From the cell containing the given text, extract its center point as (x, y) coordinate. 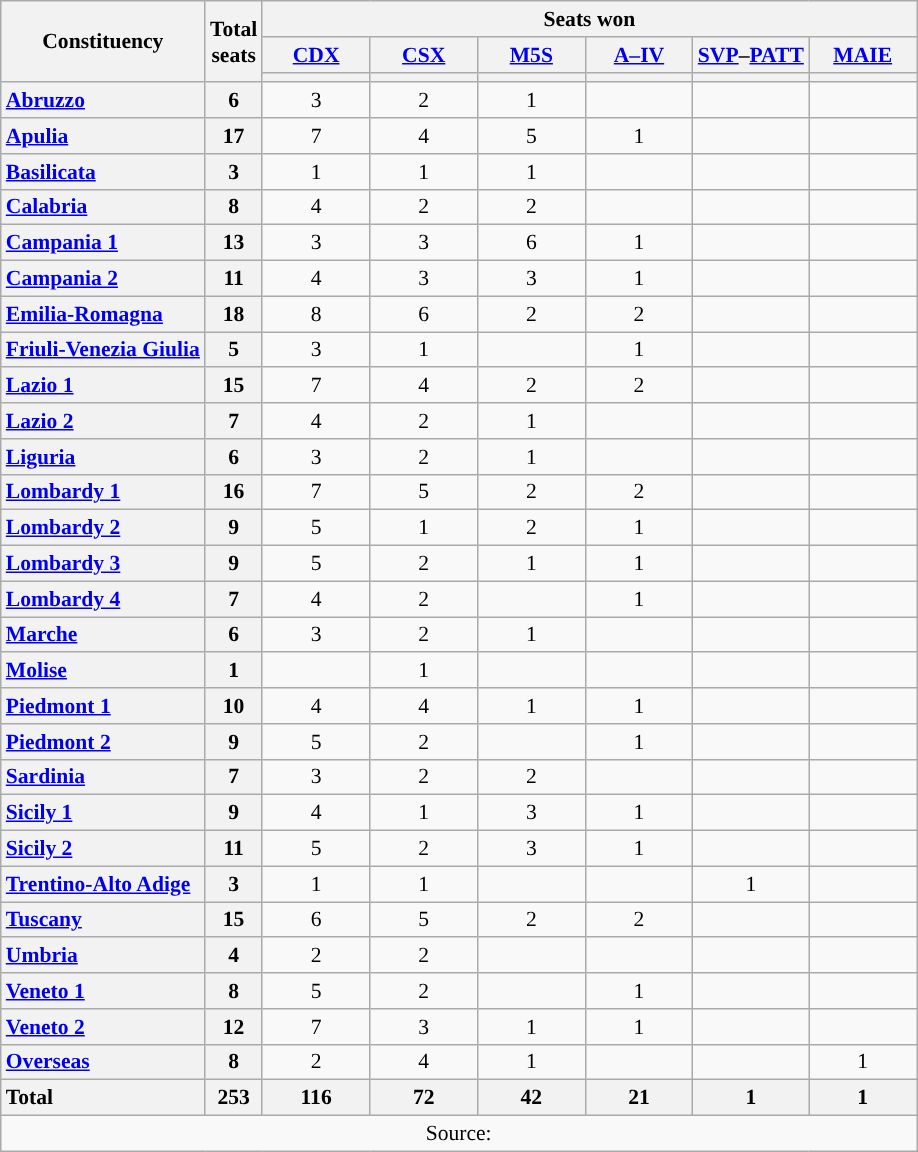
Sicily 2 (103, 849)
Overseas (103, 1062)
CSX (424, 55)
Umbria (103, 956)
16 (234, 492)
Emilia-Romagna (103, 314)
Lombardy 1 (103, 492)
116 (316, 1098)
MAIE (863, 55)
Sicily 1 (103, 813)
CDX (316, 55)
Lombardy 4 (103, 599)
Liguria (103, 457)
Campania 1 (103, 243)
Marche (103, 635)
Piedmont 2 (103, 742)
Trentino-Alto Adige (103, 884)
253 (234, 1098)
Veneto 2 (103, 1027)
10 (234, 706)
18 (234, 314)
SVP–PATT (751, 55)
Totalseats (234, 42)
M5S (532, 55)
Seats won (589, 19)
Abruzzo (103, 101)
Piedmont 1 (103, 706)
17 (234, 136)
Total (103, 1098)
A–IV (639, 55)
Sardinia (103, 777)
Basilicata (103, 172)
72 (424, 1098)
Constituency (103, 42)
Lombardy 2 (103, 528)
Friuli-Venezia Giulia (103, 350)
42 (532, 1098)
Source: (459, 1134)
Calabria (103, 207)
Veneto 1 (103, 991)
21 (639, 1098)
Lombardy 3 (103, 564)
12 (234, 1027)
Lazio 2 (103, 421)
13 (234, 243)
Tuscany (103, 920)
Lazio 1 (103, 386)
Apulia (103, 136)
Molise (103, 671)
Campania 2 (103, 279)
